Detect which cell encompasses the target text, then output its [x, y] center coordinate. 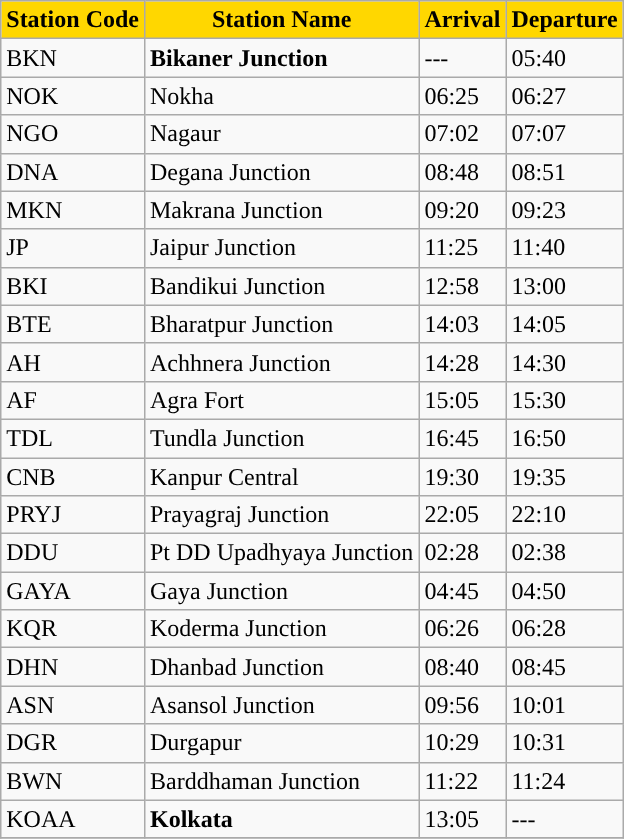
14:05 [564, 324]
04:45 [462, 591]
Tundla Junction [281, 438]
GAYA [73, 591]
Barddhaman Junction [281, 781]
Station Name [281, 20]
19:30 [462, 477]
07:07 [564, 134]
DNA [73, 172]
ASN [73, 705]
Koderma Junction [281, 629]
NOK [73, 96]
AF [73, 400]
Station Code [73, 20]
Kanpur Central [281, 477]
09:23 [564, 210]
10:01 [564, 705]
BTE [73, 324]
06:25 [462, 96]
13:05 [462, 819]
BKN [73, 58]
15:30 [564, 400]
11:40 [564, 248]
CNB [73, 477]
06:28 [564, 629]
Agra Fort [281, 400]
14:30 [564, 362]
08:51 [564, 172]
10:31 [564, 743]
06:27 [564, 96]
Nagaur [281, 134]
09:56 [462, 705]
09:20 [462, 210]
06:26 [462, 629]
14:28 [462, 362]
Bikaner Junction [281, 58]
Achhnera Junction [281, 362]
PRYJ [73, 515]
22:05 [462, 515]
BKI [73, 286]
AH [73, 362]
11:22 [462, 781]
16:45 [462, 438]
Pt DD Upadhyaya Junction [281, 553]
15:05 [462, 400]
DHN [73, 667]
Bharatpur Junction [281, 324]
Bandikui Junction [281, 286]
19:35 [564, 477]
04:50 [564, 591]
05:40 [564, 58]
Dhanbad Junction [281, 667]
Arrival [462, 20]
08:40 [462, 667]
07:02 [462, 134]
MKN [73, 210]
KQR [73, 629]
16:50 [564, 438]
08:45 [564, 667]
Degana Junction [281, 172]
BWN [73, 781]
10:29 [462, 743]
DDU [73, 553]
Prayagraj Junction [281, 515]
Departure [564, 20]
11:25 [462, 248]
Kolkata [281, 819]
Nokha [281, 96]
TDL [73, 438]
02:28 [462, 553]
22:10 [564, 515]
Durgapur [281, 743]
Jaipur Junction [281, 248]
Gaya Junction [281, 591]
KOAA [73, 819]
Makrana Junction [281, 210]
14:03 [462, 324]
11:24 [564, 781]
JP [73, 248]
12:58 [462, 286]
02:38 [564, 553]
NGO [73, 134]
DGR [73, 743]
13:00 [564, 286]
08:48 [462, 172]
Asansol Junction [281, 705]
